Find where the given text appears and provide that cell's center as (x, y) coordinate. 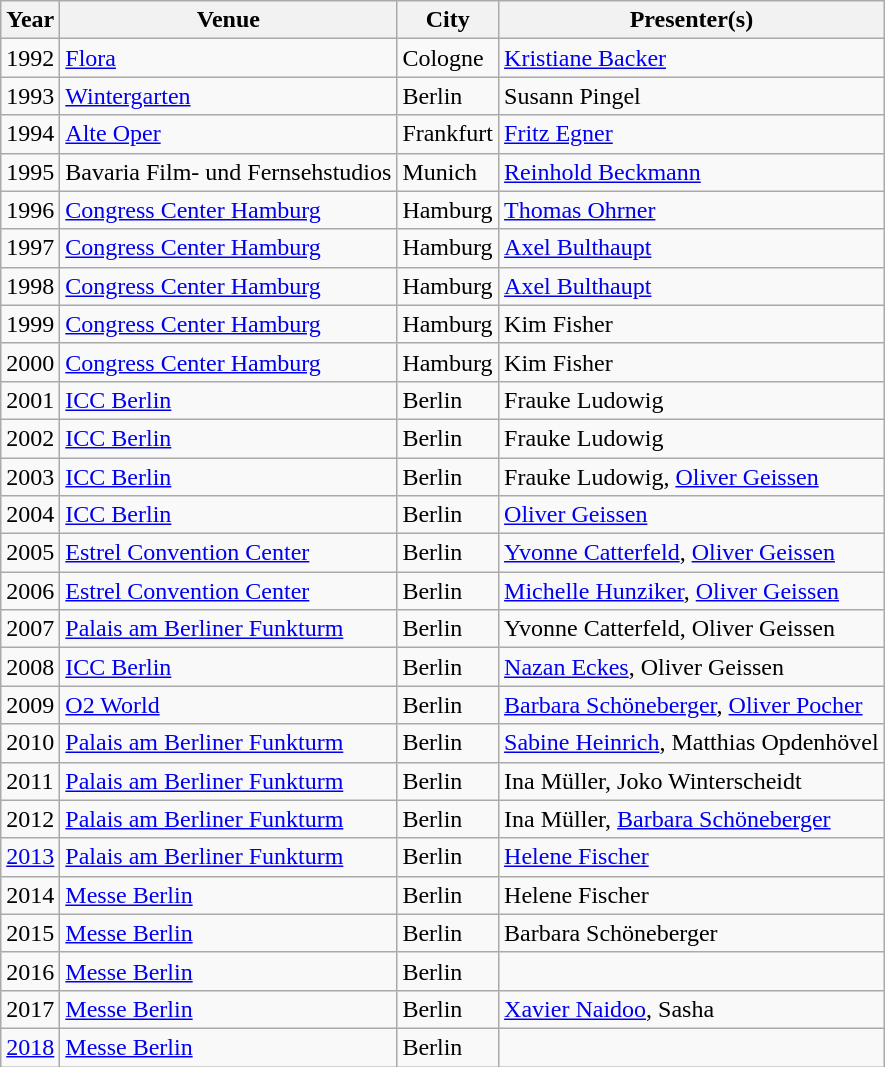
1998 (30, 286)
2016 (30, 971)
Reinhold Beckmann (692, 172)
Frankfurt (448, 134)
Venue (228, 20)
Ina Müller, Barbara Schöneberger (692, 819)
Presenter(s) (692, 20)
Year (30, 20)
Bavaria Film- und Fernsehstudios (228, 172)
2011 (30, 781)
2001 (30, 400)
1996 (30, 210)
2010 (30, 743)
Xavier Naidoo, Sasha (692, 1009)
1993 (30, 96)
Alte Oper (228, 134)
1995 (30, 172)
2007 (30, 629)
2004 (30, 515)
Wintergarten (228, 96)
2015 (30, 933)
O2 World (228, 705)
1999 (30, 324)
2008 (30, 667)
1994 (30, 134)
Flora (228, 58)
2002 (30, 438)
2017 (30, 1009)
Michelle Hunziker, Oliver Geissen (692, 591)
Munich (448, 172)
1997 (30, 248)
Barbara Schöneberger, Oliver Pocher (692, 705)
Ina Müller, Joko Winterscheidt (692, 781)
Frauke Ludowig, Oliver Geissen (692, 477)
1992 (30, 58)
Nazan Eckes, Oliver Geissen (692, 667)
Fritz Egner (692, 134)
2005 (30, 553)
2006 (30, 591)
City (448, 20)
2000 (30, 362)
Barbara Schöneberger (692, 933)
Cologne (448, 58)
2018 (30, 1047)
Sabine Heinrich, Matthias Opdenhövel (692, 743)
2013 (30, 857)
2012 (30, 819)
2003 (30, 477)
Kristiane Backer (692, 58)
2014 (30, 895)
Oliver Geissen (692, 515)
2009 (30, 705)
Thomas Ohrner (692, 210)
Susann Pingel (692, 96)
